Locate the cell with the specified text and output its [X, Y] center coordinate. 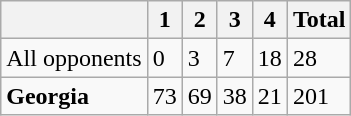
7 [234, 58]
21 [270, 96]
4 [270, 20]
Georgia [74, 96]
1 [164, 20]
38 [234, 96]
0 [164, 58]
Total [319, 20]
73 [164, 96]
2 [200, 20]
28 [319, 58]
18 [270, 58]
All opponents [74, 58]
69 [200, 96]
201 [319, 96]
